From the cell containing the given text, extract its center point as [X, Y] coordinate. 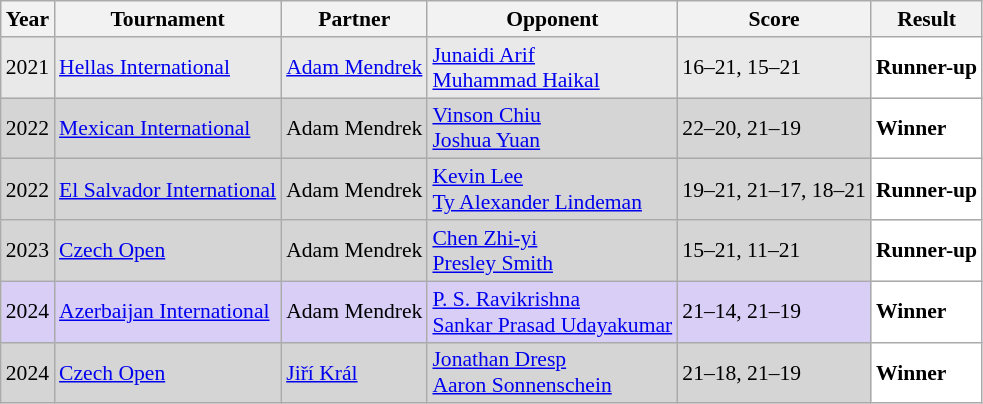
21–14, 21–19 [774, 312]
21–18, 21–19 [774, 372]
19–21, 21–17, 18–21 [774, 190]
P. S. Ravikrishna Sankar Prasad Udayakumar [552, 312]
Opponent [552, 19]
Year [28, 19]
Mexican International [168, 128]
16–21, 15–21 [774, 68]
2021 [28, 68]
Azerbaijan International [168, 312]
El Salvador International [168, 190]
Kevin Lee Ty Alexander Lindeman [552, 190]
Vinson Chiu Joshua Yuan [552, 128]
15–21, 11–21 [774, 250]
Result [926, 19]
2023 [28, 250]
Jonathan Dresp Aaron Sonnenschein [552, 372]
Junaidi Arif Muhammad Haikal [552, 68]
22–20, 21–19 [774, 128]
Tournament [168, 19]
Hellas International [168, 68]
Partner [354, 19]
Score [774, 19]
Jiří Král [354, 372]
Chen Zhi-yi Presley Smith [552, 250]
